Return the [x, y] coordinate for the center point of the cell that contains the specified text.  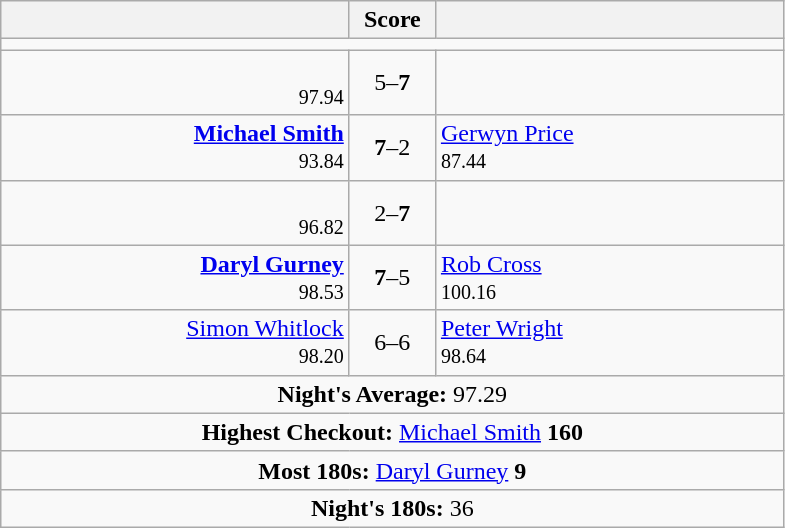
Score [392, 20]
97.94 [176, 82]
Peter Wright 98.64 [610, 342]
7–2 [392, 148]
7–5 [392, 278]
Night's 180s: 36 [392, 508]
Rob Cross 100.16 [610, 278]
Gerwyn Price 87.44 [610, 148]
Michael Smith 93.84 [176, 148]
Highest Checkout: Michael Smith 160 [392, 432]
6–6 [392, 342]
5–7 [392, 82]
Simon Whitlock 98.20 [176, 342]
Daryl Gurney 98.53 [176, 278]
Night's Average: 97.29 [392, 394]
96.82 [176, 212]
2–7 [392, 212]
Most 180s: Daryl Gurney 9 [392, 470]
